For the text-containing cell, return its midpoint in (x, y) coordinate format. 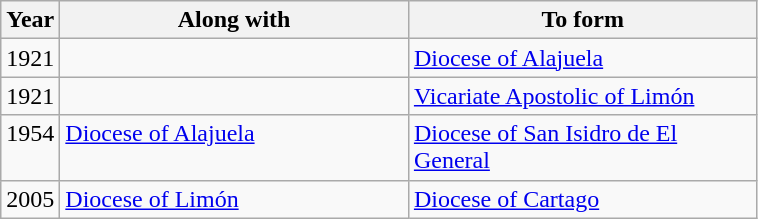
Vicariate Apostolic of Limón (582, 96)
Diocese of Cartago (582, 199)
Diocese of San Isidro de El General (582, 148)
Along with (234, 20)
1954 (30, 148)
2005 (30, 199)
Diocese of Limón (234, 199)
Year (30, 20)
To form (582, 20)
